Identify which cell holds the provided text, then report its [x, y] central coordinate. 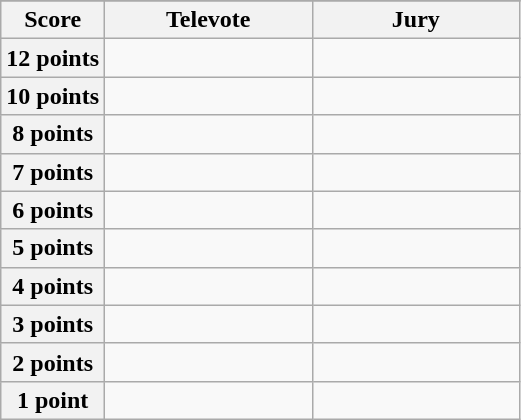
1 point [53, 400]
12 points [53, 58]
8 points [53, 134]
3 points [53, 324]
4 points [53, 286]
Televote [209, 20]
2 points [53, 362]
6 points [53, 210]
7 points [53, 172]
Jury [416, 20]
5 points [53, 248]
10 points [53, 96]
Score [53, 20]
